For the text-containing cell, return its midpoint in (x, y) coordinate format. 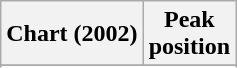
Peakposition (189, 34)
Chart (2002) (72, 34)
